Output the (X, Y) coordinate of the center of the cell containing the given text.  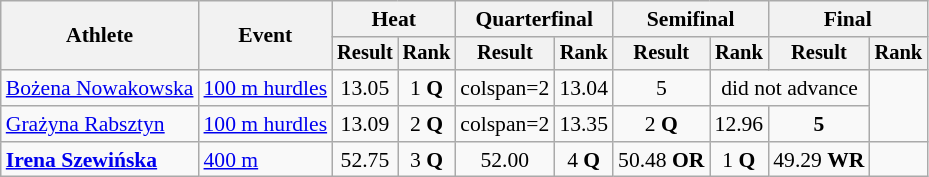
Grażyna Rabsztyn (100, 124)
13.09 (365, 124)
Final (848, 19)
13.05 (365, 88)
Heat (394, 19)
did not advance (790, 88)
12.96 (740, 124)
Bożena Nowakowska (100, 88)
Athlete (100, 36)
Semifinal (690, 19)
Quarterfinal (534, 19)
13.35 (584, 124)
1 Q (427, 88)
13.04 (584, 88)
Event (266, 36)
